Identify which cell holds the provided text, then report its [x, y] central coordinate. 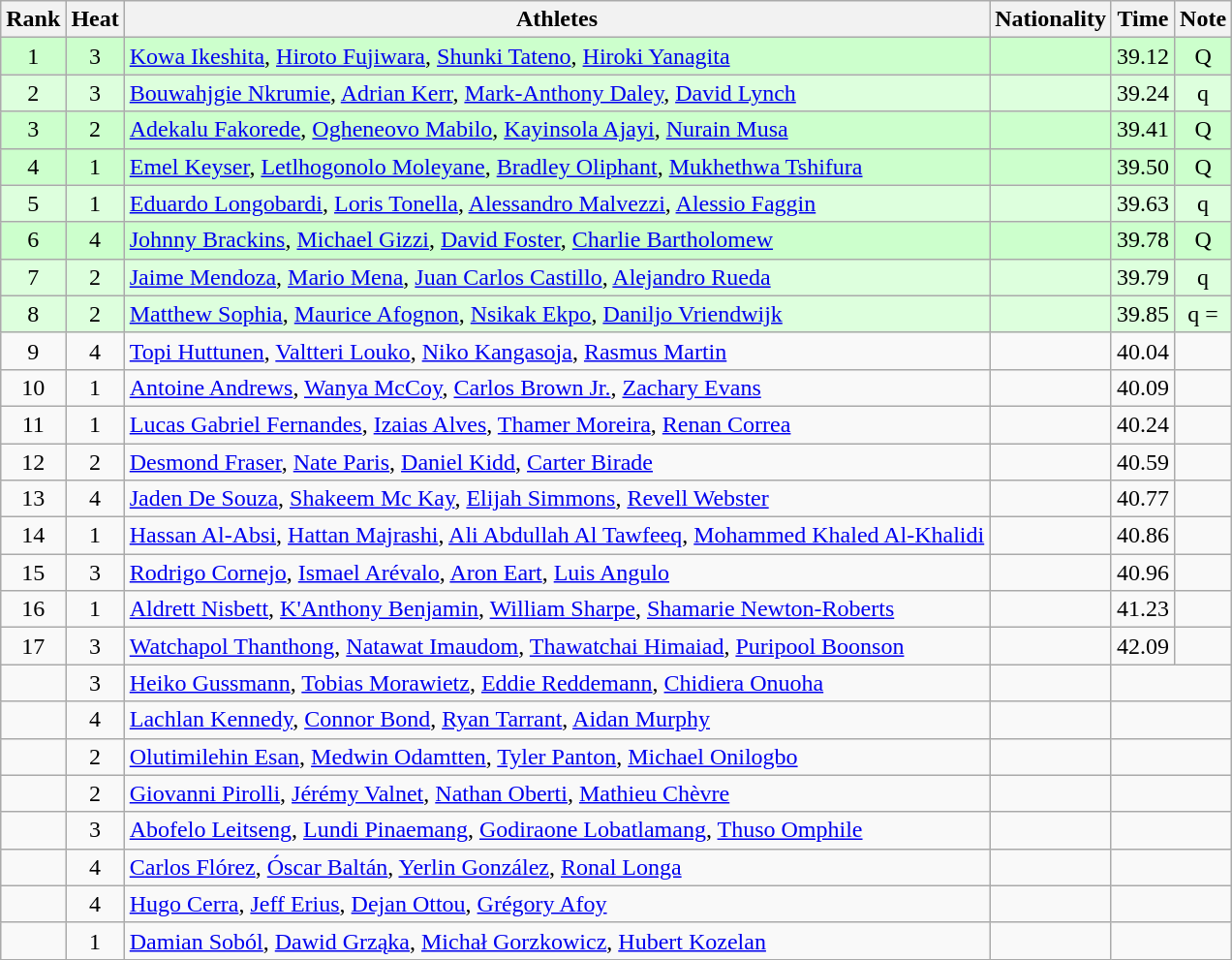
40.04 [1143, 351]
Athletes [557, 19]
40.86 [1143, 536]
Lachlan Kennedy, Connor Bond, Ryan Tarrant, Aidan Murphy [557, 720]
Watchapol Thanthong, Natawat Imaudom, Thawatchai Himaiad, Puripool Boonson [557, 646]
39.78 [1143, 240]
17 [33, 646]
7 [33, 277]
q = [1203, 314]
Note [1203, 19]
Antoine Andrews, Wanya McCoy, Carlos Brown Jr., Zachary Evans [557, 387]
Kowa Ikeshita, Hiroto Fujiwara, Shunki Tateno, Hiroki Yanagita [557, 56]
15 [33, 573]
40.96 [1143, 573]
Topi Huttunen, Valtteri Louko, Niko Kangasoja, Rasmus Martin [557, 351]
8 [33, 314]
Jaden De Souza, Shakeem Mc Kay, Elijah Simmons, Revell Webster [557, 499]
Damian Soból, Dawid Grząka, Michał Gorzkowicz, Hubert Kozelan [557, 941]
39.41 [1143, 130]
Johnny Brackins, Michael Gizzi, David Foster, Charlie Bartholomew [557, 240]
40.09 [1143, 387]
Nationality [1051, 19]
Eduardo Longobardi, Loris Tonella, Alessandro Malvezzi, Alessio Faggin [557, 203]
39.50 [1143, 167]
42.09 [1143, 646]
Abofelo Leitseng, Lundi Pinaemang, Godiraone Lobatlamang, Thuso Omphile [557, 830]
41.23 [1143, 609]
39.12 [1143, 56]
9 [33, 351]
Hassan Al-Absi, Hattan Majrashi, Ali Abdullah Al Tawfeeq, Mohammed Khaled Al-Khalidi [557, 536]
10 [33, 387]
Adekalu Fakorede, Ogheneovo Mabilo, Kayinsola Ajayi, Nurain Musa [557, 130]
Aldrett Nisbett, K'Anthony Benjamin, William Sharpe, Shamarie Newton-Roberts [557, 609]
Matthew Sophia, Maurice Afognon, Nsikak Ekpo, Daniljo Vriendwijk [557, 314]
12 [33, 462]
Time [1143, 19]
Rank [33, 19]
39.24 [1143, 93]
39.79 [1143, 277]
13 [33, 499]
40.59 [1143, 462]
11 [33, 424]
Bouwahjgie Nkrumie, Adrian Kerr, Mark-Anthony Daley, David Lynch [557, 93]
Lucas Gabriel Fernandes, Izaias Alves, Thamer Moreira, Renan Correa [557, 424]
16 [33, 609]
Rodrigo Cornejo, Ismael Arévalo, Aron Eart, Luis Angulo [557, 573]
5 [33, 203]
Heat [95, 19]
Jaime Mendoza, Mario Mena, Juan Carlos Castillo, Alejandro Rueda [557, 277]
40.77 [1143, 499]
Heiko Gussmann, Tobias Morawietz, Eddie Reddemann, Chidiera Onuoha [557, 683]
Giovanni Pirolli, Jérémy Valnet, Nathan Oberti, Mathieu Chèvre [557, 793]
Carlos Flórez, Óscar Baltán, Yerlin González, Ronal Longa [557, 867]
Desmond Fraser, Nate Paris, Daniel Kidd, Carter Birade [557, 462]
40.24 [1143, 424]
39.85 [1143, 314]
Emel Keyser, Letlhogonolo Moleyane, Bradley Oliphant, Mukhethwa Tshifura [557, 167]
39.63 [1143, 203]
Olutimilehin Esan, Medwin Odamtten, Tyler Panton, Michael Onilogbo [557, 757]
14 [33, 536]
Hugo Cerra, Jeff Erius, Dejan Ottou, Grégory Afoy [557, 904]
6 [33, 240]
